Return the (x, y) coordinate for the center point of the cell that contains the specified text.  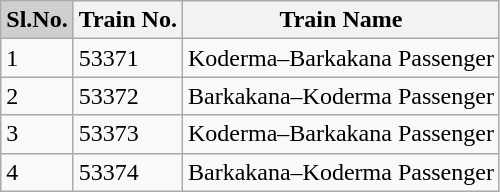
4 (37, 172)
53374 (128, 172)
53371 (128, 58)
1 (37, 58)
53373 (128, 134)
2 (37, 96)
53372 (128, 96)
Train Name (340, 20)
Sl.No. (37, 20)
3 (37, 134)
Train No. (128, 20)
